Determine the [X, Y] coordinate at the center of the cell enclosing the given text.  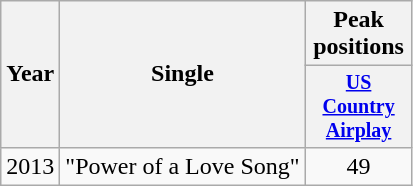
Year [30, 74]
49 [358, 166]
"Power of a Love Song" [182, 166]
Single [182, 74]
2013 [30, 166]
Peak positions [358, 34]
US Country Airplay [358, 106]
